Detect which cell encompasses the target text, then output its (X, Y) center coordinate. 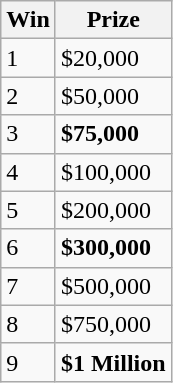
$20,000 (113, 58)
4 (28, 172)
$1 Million (113, 362)
2 (28, 96)
$750,000 (113, 324)
$50,000 (113, 96)
$200,000 (113, 210)
5 (28, 210)
Prize (113, 20)
Win (28, 20)
6 (28, 248)
8 (28, 324)
$75,000 (113, 134)
$300,000 (113, 248)
$100,000 (113, 172)
3 (28, 134)
1 (28, 58)
7 (28, 286)
9 (28, 362)
$500,000 (113, 286)
